Search for the cell housing the specified text and yield its (X, Y) center coordinate. 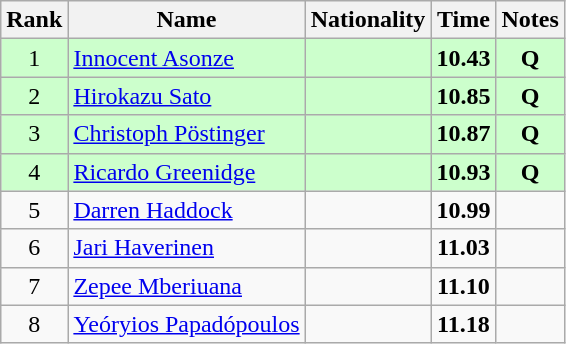
Time (464, 20)
8 (34, 324)
Yeóryios Papadópoulos (186, 324)
10.43 (464, 58)
11.18 (464, 324)
Jari Haverinen (186, 248)
11.10 (464, 286)
5 (34, 210)
Notes (530, 20)
Christoph Pöstinger (186, 134)
4 (34, 172)
6 (34, 248)
10.85 (464, 96)
11.03 (464, 248)
10.87 (464, 134)
Nationality (368, 20)
10.99 (464, 210)
2 (34, 96)
Rank (34, 20)
Hirokazu Sato (186, 96)
Name (186, 20)
Darren Haddock (186, 210)
3 (34, 134)
7 (34, 286)
Ricardo Greenidge (186, 172)
Innocent Asonze (186, 58)
10.93 (464, 172)
Zepee Mberiuana (186, 286)
1 (34, 58)
